From the cell containing the given text, extract its center point as (X, Y) coordinate. 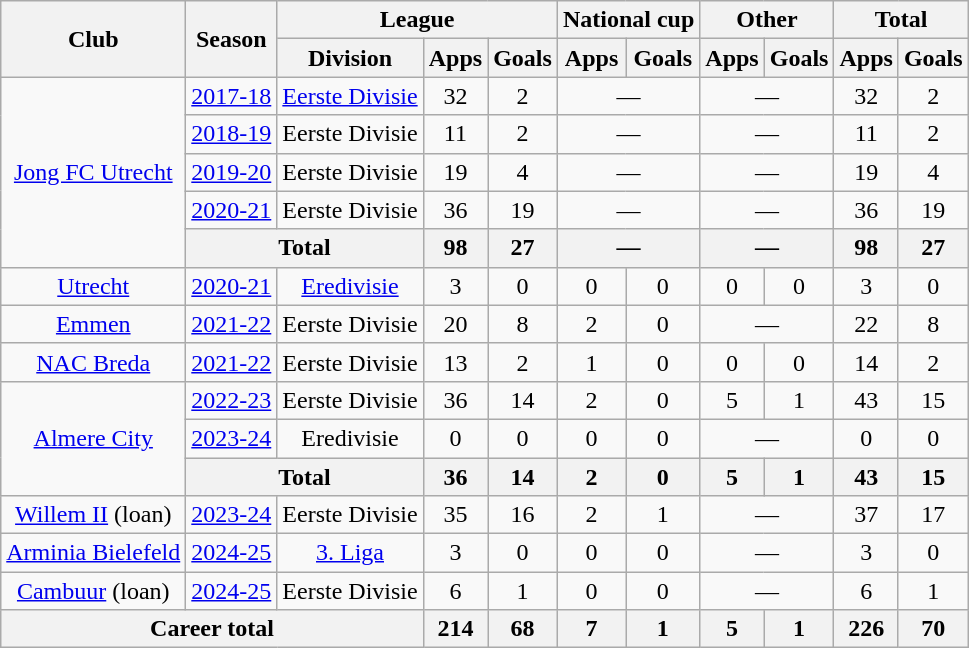
National cup (628, 20)
Willem II (loan) (94, 515)
22 (866, 324)
NAC Breda (94, 362)
Cambuur (loan) (94, 591)
League (418, 20)
37 (866, 515)
226 (866, 629)
2022-23 (232, 400)
68 (523, 629)
Season (232, 39)
Other (767, 20)
13 (455, 362)
35 (455, 515)
3. Liga (350, 553)
Career total (212, 629)
Club (94, 39)
70 (933, 629)
Jong FC Utrecht (94, 172)
Almere City (94, 438)
20 (455, 324)
Utrecht (94, 286)
2017-18 (232, 96)
16 (523, 515)
2018-19 (232, 134)
2019-20 (232, 172)
7 (591, 629)
Division (350, 58)
17 (933, 515)
214 (455, 629)
Emmen (94, 324)
Arminia Bielefeld (94, 553)
